Identify which cell holds the provided text, then report its [X, Y] central coordinate. 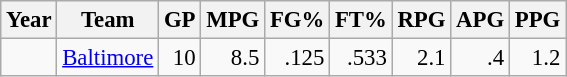
RPG [422, 20]
8.5 [233, 58]
10 [180, 58]
APG [480, 20]
.125 [298, 58]
PPG [537, 20]
FT% [362, 20]
Year [29, 20]
.533 [362, 58]
Team [108, 20]
.4 [480, 58]
1.2 [537, 58]
FG% [298, 20]
2.1 [422, 58]
MPG [233, 20]
GP [180, 20]
Baltimore [108, 58]
